Return the [X, Y] coordinate for the center point of the cell that contains the specified text.  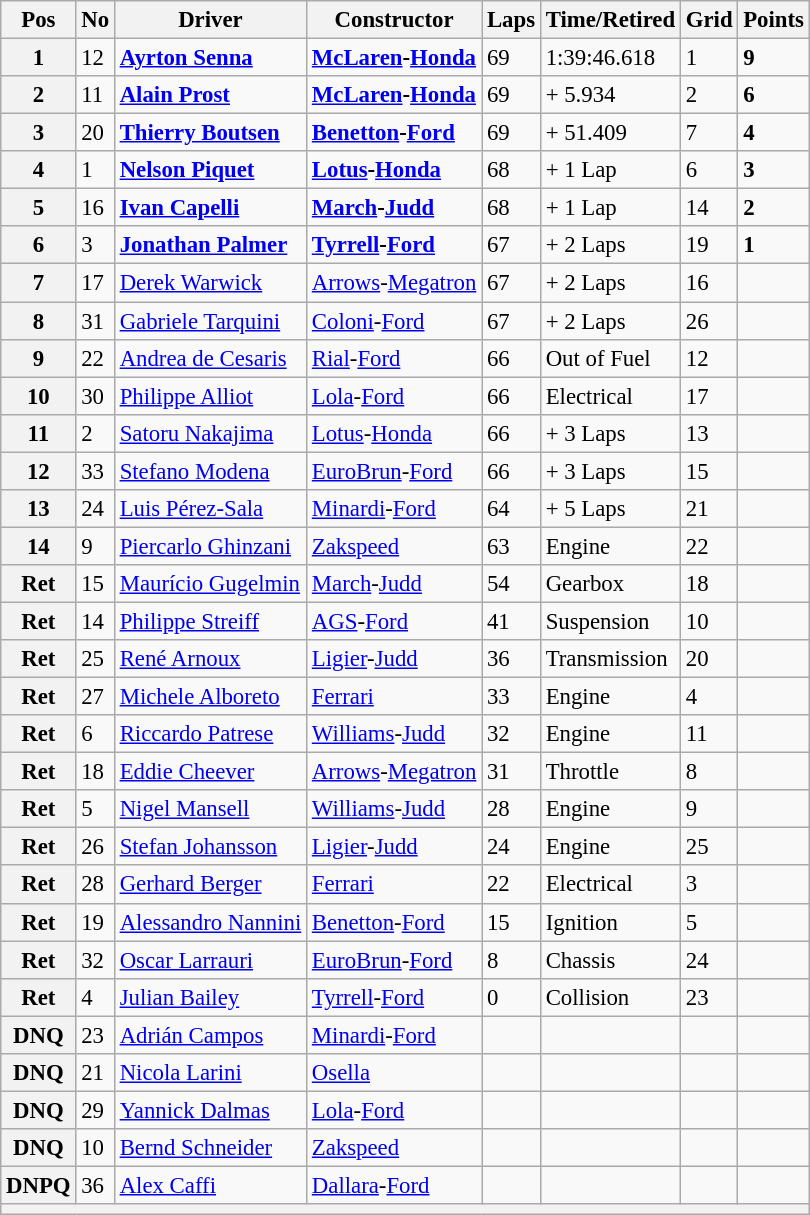
Transmission [610, 659]
René Arnoux [210, 659]
Alain Prost [210, 95]
Rial-Ford [394, 358]
Points [774, 20]
No [95, 20]
Julian Bailey [210, 997]
Philippe Streiff [210, 621]
Chassis [610, 960]
1:39:46.618 [610, 58]
Thierry Boutsen [210, 133]
+ 51.409 [610, 133]
Suspension [610, 621]
Jonathan Palmer [210, 245]
Philippe Alliot [210, 396]
+ 5.934 [610, 95]
30 [95, 396]
Pos [38, 20]
Derek Warwick [210, 283]
Throttle [610, 772]
Stefan Johansson [210, 847]
27 [95, 697]
Gearbox [610, 584]
Maurício Gugelmin [210, 584]
Oscar Larrauri [210, 960]
Adrián Campos [210, 1035]
Michele Alboreto [210, 697]
Grid [708, 20]
Nicola Larini [210, 1073]
DNPQ [38, 1185]
Constructor [394, 20]
Bernd Schneider [210, 1148]
Time/Retired [610, 20]
Ivan Capelli [210, 208]
Luis Pérez-Sala [210, 509]
54 [512, 584]
29 [95, 1110]
63 [512, 546]
Osella [394, 1073]
AGS-Ford [394, 621]
Ayrton Senna [210, 58]
Gabriele Tarquini [210, 321]
Stefano Modena [210, 471]
Ignition [610, 922]
Eddie Cheever [210, 772]
Laps [512, 20]
Piercarlo Ghinzani [210, 546]
+ 5 Laps [610, 509]
41 [512, 621]
Coloni-Ford [394, 321]
Yannick Dalmas [210, 1110]
Riccardo Patrese [210, 734]
Gerhard Berger [210, 885]
Nelson Piquet [210, 170]
Out of Fuel [610, 358]
Andrea de Cesaris [210, 358]
Nigel Mansell [210, 809]
Driver [210, 20]
Collision [610, 997]
0 [512, 997]
Dallara-Ford [394, 1185]
Alex Caffi [210, 1185]
Satoru Nakajima [210, 433]
Alessandro Nannini [210, 922]
64 [512, 509]
